From the cell containing the given text, extract its center point as [x, y] coordinate. 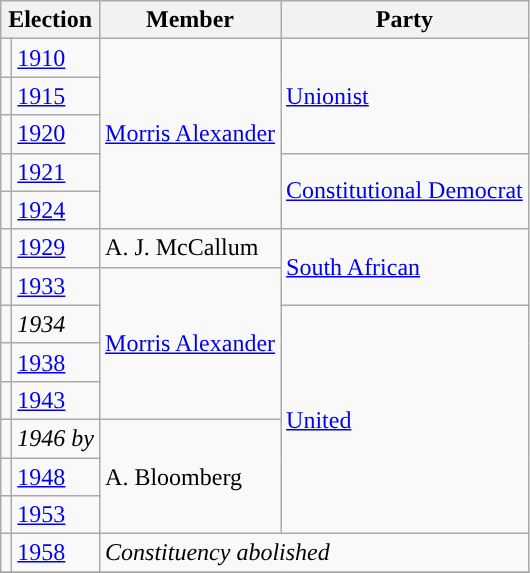
Party [405, 20]
Election [50, 20]
1933 [56, 286]
1943 [56, 400]
1915 [56, 96]
1948 [56, 477]
1946 by [56, 438]
1920 [56, 134]
1934 [56, 324]
1910 [56, 58]
United [405, 419]
Member [190, 20]
Constituency abolished [314, 553]
1953 [56, 515]
Constitutional Democrat [405, 191]
A. J. McCallum [190, 248]
1924 [56, 210]
1938 [56, 362]
1958 [56, 553]
1929 [56, 248]
Unionist [405, 96]
A. Bloomberg [190, 476]
South African [405, 267]
1921 [56, 172]
